Search for the cell housing the specified text and yield its [X, Y] center coordinate. 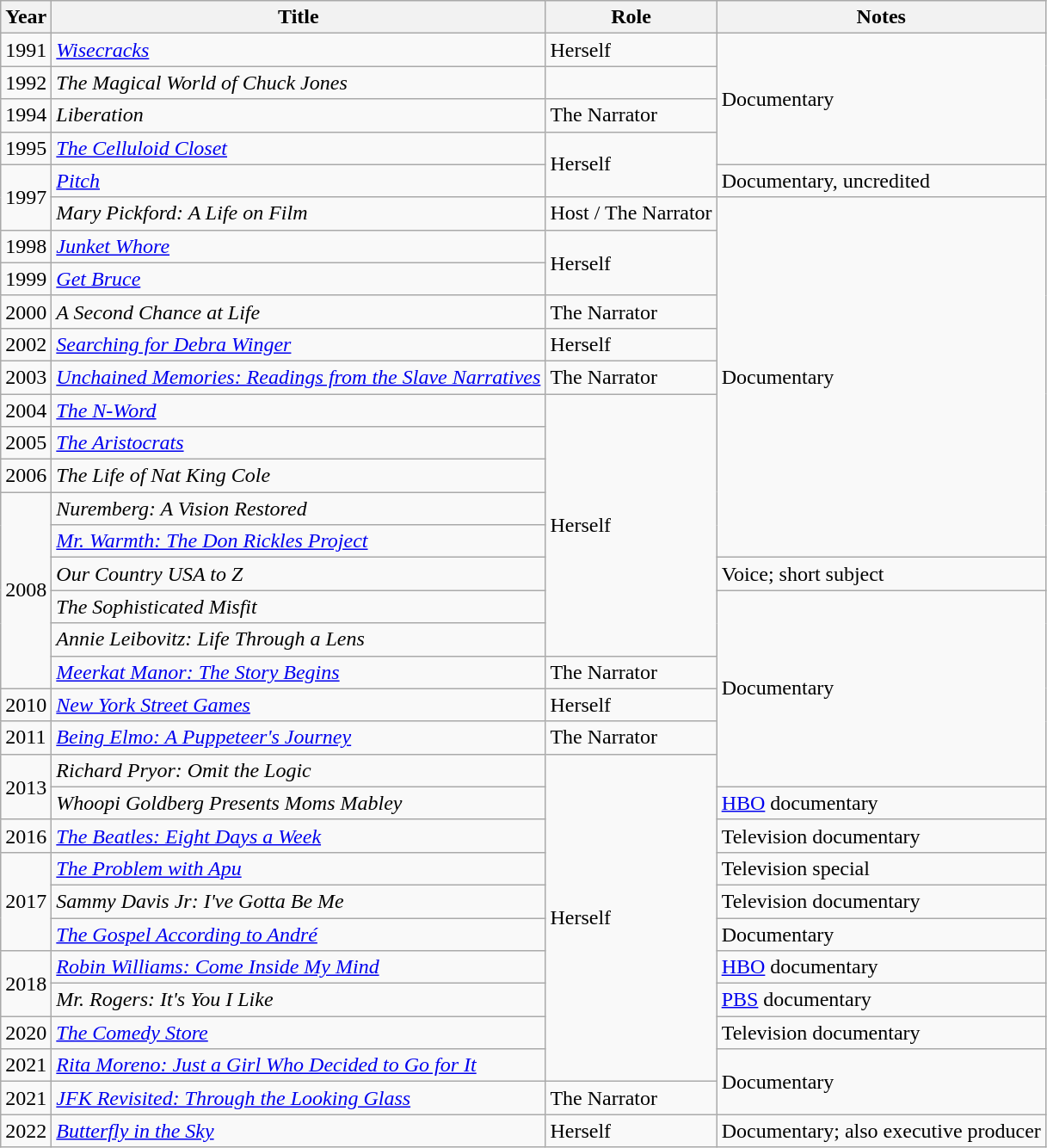
Nuremberg: A Vision Restored [299, 509]
2005 [26, 443]
1998 [26, 246]
Annie Leibovitz: Life Through a Lens [299, 639]
Butterfly in the Sky [299, 1131]
Unchained Memories: Readings from the Slave Narratives [299, 377]
Notes [881, 17]
The Celluloid Closet [299, 148]
2010 [26, 705]
Mr. Rogers: It's You I Like [299, 1000]
JFK Revisited: Through the Looking Glass [299, 1098]
Get Bruce [299, 279]
Documentary; also executive producer [881, 1131]
Documentary, uncredited [881, 181]
1994 [26, 115]
Liberation [299, 115]
2006 [26, 476]
2000 [26, 312]
2017 [26, 901]
2013 [26, 787]
Sammy Davis Jr: I've Gotta Be Me [299, 901]
The Magical World of Chuck Jones [299, 83]
New York Street Games [299, 705]
Host / The Narrator [631, 213]
Robin Williams: Come Inside My Mind [299, 967]
The Problem with Apu [299, 868]
2020 [26, 1033]
Wisecracks [299, 50]
The Sophisticated Misfit [299, 607]
2008 [26, 590]
Title [299, 17]
Voice; short subject [881, 574]
2003 [26, 377]
Our Country USA to Z [299, 574]
The N-Word [299, 410]
A Second Chance at Life [299, 312]
Television special [881, 868]
1991 [26, 50]
The Beatles: Eight Days a Week [299, 836]
Pitch [299, 181]
Being Elmo: A Puppeteer's Journey [299, 738]
Junket Whore [299, 246]
The Aristocrats [299, 443]
The Comedy Store [299, 1033]
Role [631, 17]
Year [26, 17]
2022 [26, 1131]
2018 [26, 984]
Mary Pickford: A Life on Film [299, 213]
The Life of Nat King Cole [299, 476]
1999 [26, 279]
Whoopi Goldberg Presents Moms Mabley [299, 803]
Searching for Debra Winger [299, 344]
2011 [26, 738]
Mr. Warmth: The Don Rickles Project [299, 541]
1992 [26, 83]
2004 [26, 410]
1995 [26, 148]
2002 [26, 344]
1997 [26, 197]
PBS documentary [881, 1000]
Richard Pryor: Omit the Logic [299, 770]
Meerkat Manor: The Story Begins [299, 672]
Rita Moreno: Just a Girl Who Decided to Go for It [299, 1065]
The Gospel According to André [299, 934]
2016 [26, 836]
